Return [X, Y] of the center of cell containing provided text 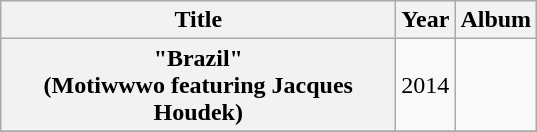
Title [198, 20]
2014 [426, 85]
Album [496, 20]
"Brazil"(Motiwwwo featuring Jacques Houdek) [198, 85]
Year [426, 20]
